Detect which cell encompasses the target text, then output its (x, y) center coordinate. 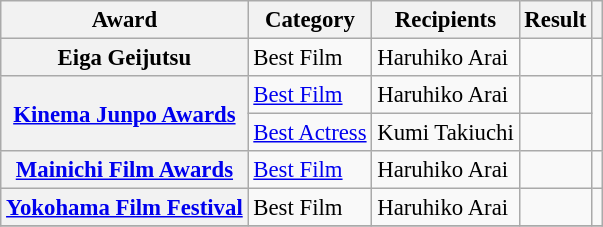
Eiga Geijutsu (124, 58)
Category (310, 20)
Result (556, 20)
Kumi Takiuchi (446, 133)
Best Actress (310, 133)
Award (124, 20)
Yokohama Film Festival (124, 208)
Mainichi Film Awards (124, 170)
Kinema Junpo Awards (124, 114)
Recipients (446, 20)
